Locate the cell with the specified text and output its (X, Y) center coordinate. 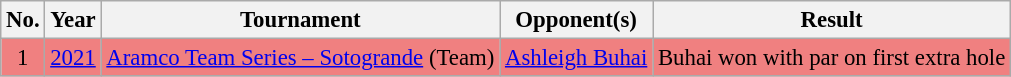
Aramco Team Series – Sotogrande (Team) (300, 58)
2021 (73, 58)
Year (73, 20)
Ashleigh Buhai (576, 58)
Result (832, 20)
Opponent(s) (576, 20)
Buhai won with par on first extra hole (832, 58)
No. (23, 20)
Tournament (300, 20)
1 (23, 58)
